Return the [x, y] coordinate for the center point of the cell that contains the specified text.  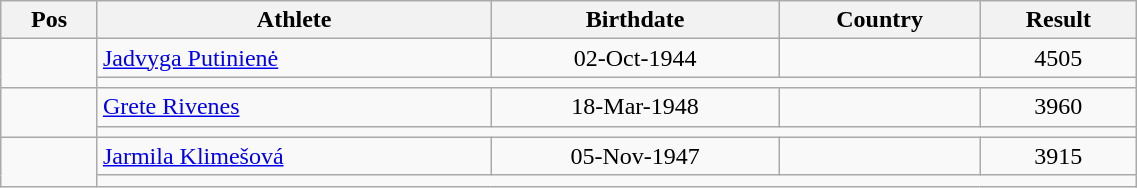
18-Mar-1948 [635, 107]
Result [1058, 20]
05-Nov-1947 [635, 156]
Grete Rivenes [294, 107]
Pos [50, 20]
4505 [1058, 58]
Jadvyga Putinienė [294, 58]
Athlete [294, 20]
Birthdate [635, 20]
Country [880, 20]
02-Oct-1944 [635, 58]
3960 [1058, 107]
Jarmila Klimešová [294, 156]
3915 [1058, 156]
